Determine the [X, Y] coordinate at the center of the cell enclosing the given text.  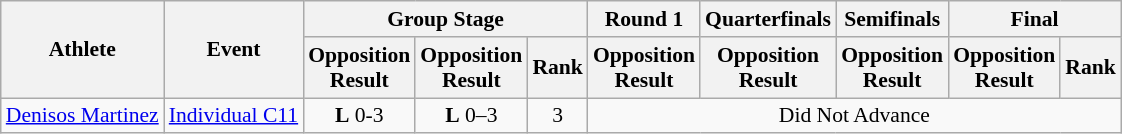
Group Stage [446, 19]
Individual C11 [234, 116]
3 [558, 116]
Denisos Martinez [82, 116]
L 0–3 [471, 116]
Semifinals [892, 19]
Quarterfinals [768, 19]
Did Not Advance [854, 116]
Event [234, 50]
Athlete [82, 50]
Final [1034, 19]
Round 1 [644, 19]
L 0-3 [359, 116]
